Find where the given text appears and provide that cell's center as [X, Y] coordinate. 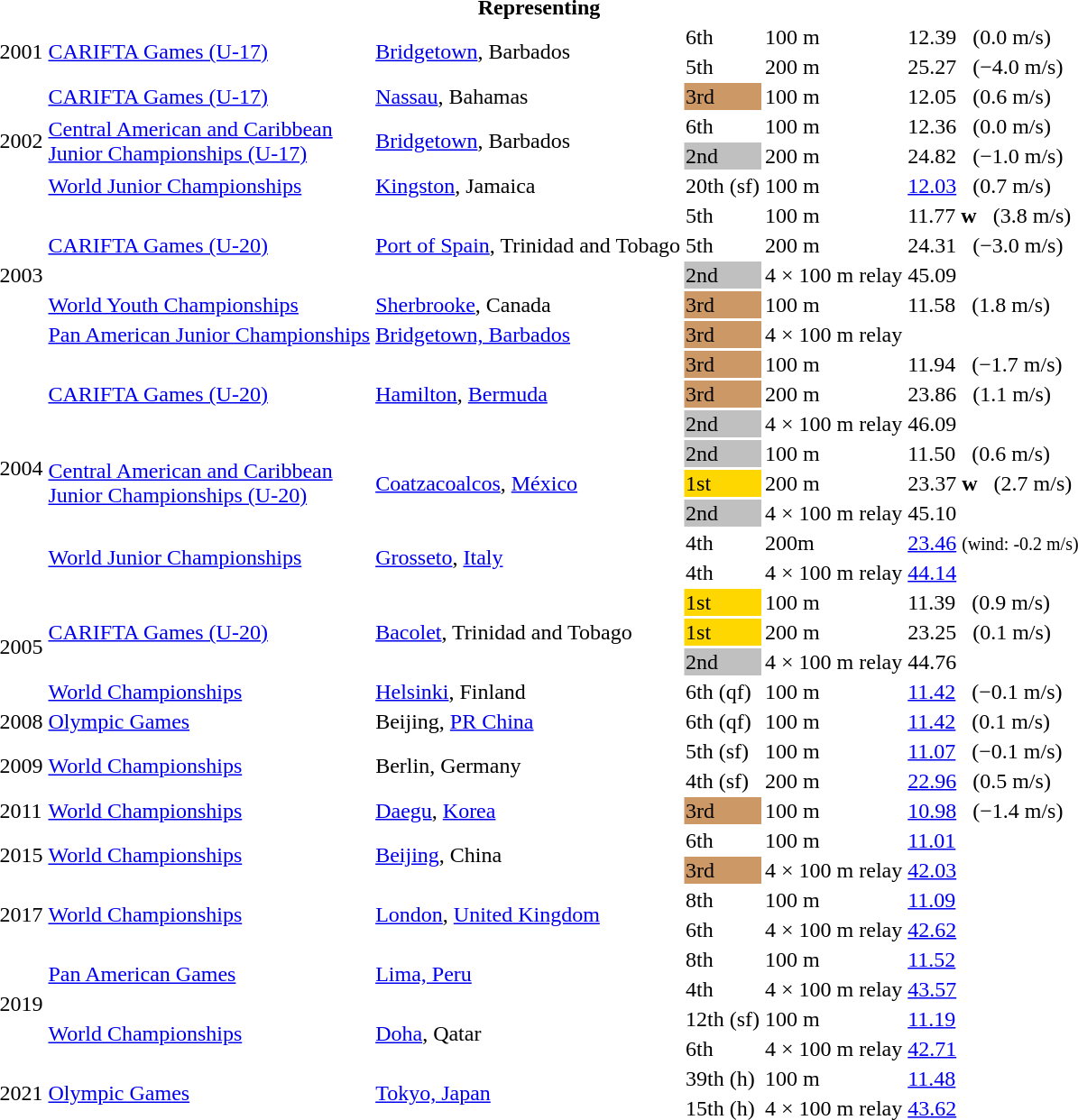
Coatzacoalcos, México [529, 483]
39th (h) [723, 1079]
Pan American Junior Championships [209, 335]
20th (sf) [723, 186]
Kingston, Jamaica [529, 186]
Berlin, Germany [529, 767]
Central American and CaribbeanJunior Championships (U-17) [209, 141]
London, United Kingdom [529, 914]
Pan American Games [209, 974]
Daegu, Korea [529, 811]
5th (sf) [723, 751]
Doha, Qatar [529, 1033]
Port of Spain, Trinidad and Tobago [529, 245]
World Youth Championships [209, 305]
Hamilton, Bermuda [529, 394]
Sherbrooke, Canada [529, 305]
Grosseto, Italy [529, 557]
Lima, Peru [529, 974]
Beijing, PR China [529, 721]
Beijing, China [529, 855]
4th (sf) [723, 781]
Central American and CaribbeanJunior Championships (U-20) [209, 483]
Olympic Games [209, 721]
Helsinki, Finland [529, 692]
Nassau, Bahamas [529, 96]
12th (sf) [723, 1019]
200m [834, 543]
Bacolet, Trinidad and Tobago [529, 632]
